Scan for the cell matching the given text and deliver its [X, Y] coordinate at center. 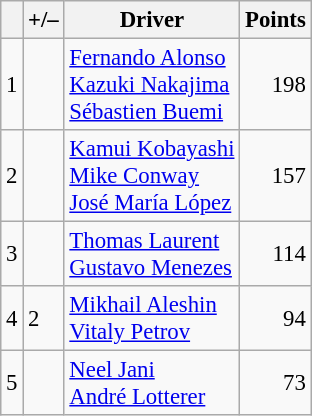
1 [12, 85]
5 [12, 384]
Driver [152, 20]
Kamui Kobayashi Mike Conway José María López [152, 176]
157 [276, 176]
Neel Jani André Lotterer [152, 384]
114 [276, 254]
198 [276, 85]
4 [12, 318]
73 [276, 384]
Points [276, 20]
94 [276, 318]
+/– [44, 20]
Mikhail Aleshin Vitaly Petrov [152, 318]
Thomas Laurent Gustavo Menezes [152, 254]
3 [12, 254]
Fernando Alonso Kazuki Nakajima Sébastien Buemi [152, 85]
